Find where the given text appears and provide that cell's center as [x, y] coordinate. 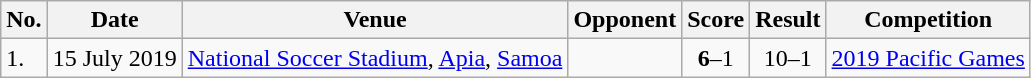
Opponent [625, 20]
Date [114, 20]
10–1 [788, 58]
Score [716, 20]
Result [788, 20]
Competition [928, 20]
1. [24, 58]
6–1 [716, 58]
2019 Pacific Games [928, 58]
National Soccer Stadium, Apia, Samoa [375, 58]
No. [24, 20]
Venue [375, 20]
15 July 2019 [114, 58]
